From the cell containing the given text, extract its center point as [x, y] coordinate. 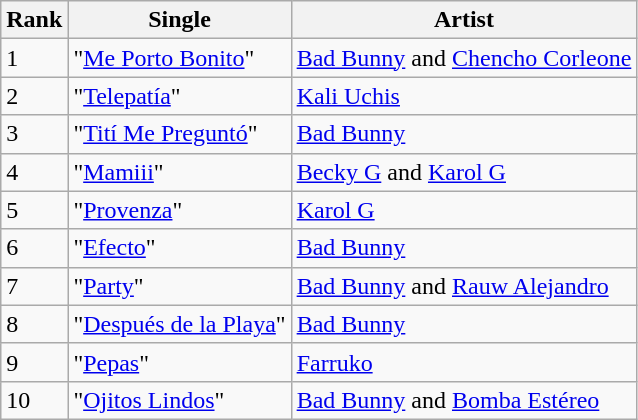
Bad Bunny and Rauw Alejandro [464, 286]
5 [34, 210]
8 [34, 324]
"Ojitos Lindos" [180, 400]
"Provenza" [180, 210]
3 [34, 134]
6 [34, 248]
"Pepas" [180, 362]
Bad Bunny and Bomba Estéreo [464, 400]
"Telepatía" [180, 96]
Becky G and Karol G [464, 172]
"Party" [180, 286]
Kali Uchis [464, 96]
1 [34, 58]
2 [34, 96]
"Me Porto Bonito" [180, 58]
7 [34, 286]
Farruko [464, 362]
Artist [464, 20]
10 [34, 400]
"Efecto" [180, 248]
Karol G [464, 210]
Bad Bunny and Chencho Corleone [464, 58]
Single [180, 20]
"Después de la Playa" [180, 324]
Rank [34, 20]
4 [34, 172]
"Tití Me Preguntó" [180, 134]
"Mamiii" [180, 172]
9 [34, 362]
